From the cell containing the given text, extract its center point as (X, Y) coordinate. 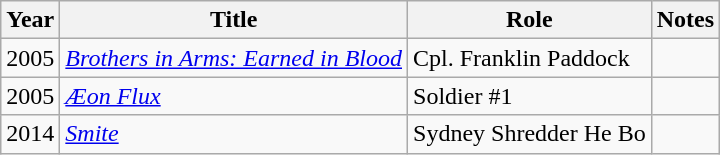
Year (30, 20)
Smite (234, 134)
Title (234, 20)
Sydney Shredder He Bo (530, 134)
Notes (685, 20)
Soldier #1 (530, 96)
2014 (30, 134)
Brothers in Arms: Earned in Blood (234, 58)
Role (530, 20)
Cpl. Franklin Paddock (530, 58)
Æon Flux (234, 96)
